Locate the cell with the specified text and output its [X, Y] center coordinate. 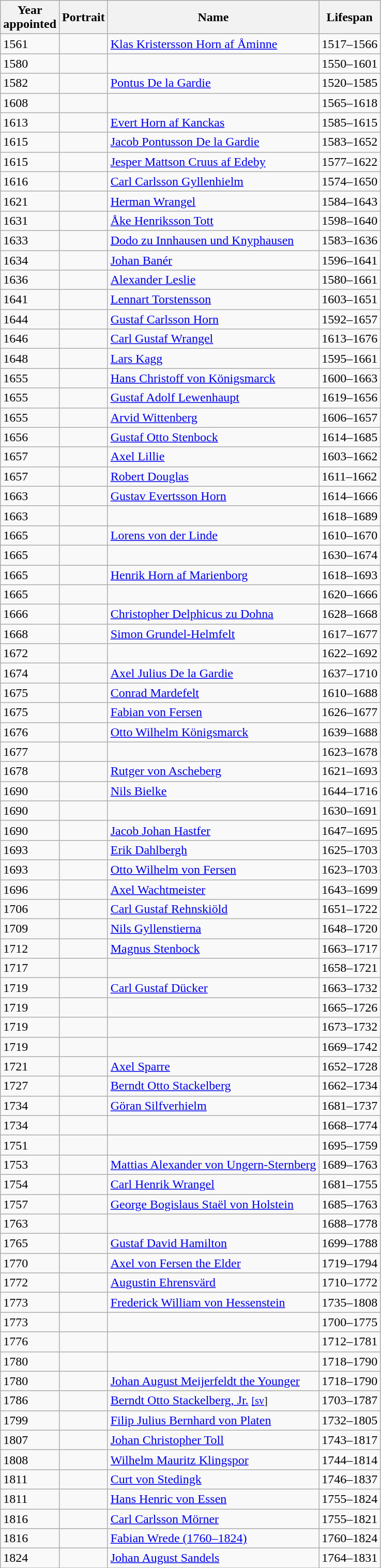
1641 [30, 300]
1616 [30, 181]
1807 [30, 1440]
1623–1703 [349, 870]
1673–1732 [349, 1027]
Fabian von Fersen [213, 712]
Herman Wrangel [213, 201]
1608 [30, 103]
Lifespan [349, 18]
1621–1693 [349, 771]
Axel Julius De la Gardie [213, 673]
1623–1678 [349, 752]
Axel Sparre [213, 1066]
1625–1703 [349, 850]
1709 [30, 929]
1755–1824 [349, 1499]
1617–1677 [349, 634]
1603–1651 [349, 300]
1636 [30, 280]
1592–1657 [349, 319]
1618–1689 [349, 516]
Evert Horn af Kanckas [213, 122]
1751 [30, 1145]
1706 [30, 909]
Johan August Meijerfeldt the Younger [213, 1381]
Augustin Ehrensvärd [213, 1283]
Mattias Alexander von Ungern-Sternberg [213, 1165]
1735–1808 [349, 1302]
Pontus De la Gardie [213, 83]
1620–1666 [349, 595]
Carl Carlsson Mörner [213, 1518]
Hans Christoff von Königsmarck [213, 378]
1755–1821 [349, 1518]
1611–1662 [349, 476]
Carl Gustaf Wrangel [213, 339]
1580 [30, 64]
1765 [30, 1244]
Carl Henrik Wrangel [213, 1184]
1622–1692 [349, 654]
1665–1726 [349, 1007]
1754 [30, 1184]
Frederick William von Hessenstein [213, 1302]
1658–1721 [349, 968]
1763 [30, 1224]
1561 [30, 44]
Gustaf David Hamilton [213, 1244]
1696 [30, 889]
1598–1640 [349, 221]
Otto Wilhelm Königsmarck [213, 732]
Gustaf Adolf Lewenhaupt [213, 398]
1565–1618 [349, 103]
1520–1585 [349, 83]
Carl Gustaf Rehnskiöld [213, 909]
1596–1641 [349, 260]
Conrad Mardefelt [213, 693]
1633 [30, 240]
1610–1688 [349, 693]
1689–1763 [349, 1165]
1621 [30, 201]
1668 [30, 634]
Jesper Mattson Cruus af Edeby [213, 162]
1808 [30, 1460]
1681–1737 [349, 1106]
1619–1656 [349, 398]
Klas Kristersson Horn af Åminne [213, 44]
1699–1788 [349, 1244]
1710–1772 [349, 1283]
Curt von Stedingk [213, 1479]
1648–1720 [349, 929]
1703–1787 [349, 1401]
1646 [30, 339]
1688–1778 [349, 1224]
1727 [30, 1086]
1613–1676 [349, 339]
1760–1824 [349, 1539]
1644–1716 [349, 791]
1613 [30, 122]
1634 [30, 260]
1618–1693 [349, 575]
1662–1734 [349, 1086]
1799 [30, 1420]
Lennart Torstensson [213, 300]
Berndt Otto Stackelberg [213, 1086]
1639–1688 [349, 732]
1631 [30, 221]
1672 [30, 654]
Otto Wilhelm von Fersen [213, 870]
Christopher Delphicus zu Dohna [213, 614]
1517–1566 [349, 44]
Carl Carlsson Gyllenhielm [213, 181]
1681–1755 [349, 1184]
1603–1662 [349, 457]
1614–1666 [349, 496]
Gustaf Carlsson Horn [213, 319]
1614–1685 [349, 437]
1647–1695 [349, 830]
1732–1805 [349, 1420]
1678 [30, 771]
Jacob Johan Hastfer [213, 830]
1600–1663 [349, 378]
1630–1691 [349, 811]
1595–1661 [349, 359]
Yearappointed [30, 18]
1666 [30, 614]
1676 [30, 732]
1648 [30, 359]
Rutger von Ascheberg [213, 771]
Johan Christopher Toll [213, 1440]
1764–1831 [349, 1558]
1663–1717 [349, 949]
1743–1817 [349, 1440]
1584–1643 [349, 201]
Wilhelm Mauritz Klingspor [213, 1460]
Robert Douglas [213, 476]
1772 [30, 1283]
Göran Silfverhielm [213, 1106]
1677 [30, 752]
1644 [30, 319]
Gustav Evertsson Horn [213, 496]
1651–1722 [349, 909]
1652–1728 [349, 1066]
Åke Henriksson Tott [213, 221]
Dodo zu Innhausen und Knyphausen [213, 240]
Gustaf Otto Stenbock [213, 437]
1583–1652 [349, 142]
1744–1814 [349, 1460]
1610–1670 [349, 535]
1719–1794 [349, 1263]
Erik Dahlbergh [213, 850]
Henrik Horn af Marienborg [213, 575]
Jacob Pontusson De la Gardie [213, 142]
1580–1661 [349, 280]
Fabian Wrede (1760–1824) [213, 1539]
1583–1636 [349, 240]
Magnus Stenbock [213, 949]
Lorens von der Linde [213, 535]
Arvid Wittenberg [213, 417]
1550–1601 [349, 64]
Lars Kagg [213, 359]
1643–1699 [349, 889]
Nils Gyllenstierna [213, 929]
Berndt Otto Stackelberg, Jr. [sv] [213, 1401]
1695–1759 [349, 1145]
1656 [30, 437]
1574–1650 [349, 181]
1637–1710 [349, 673]
1746–1837 [349, 1479]
1770 [30, 1263]
Axel von Fersen the Elder [213, 1263]
Portrait [84, 18]
1663–1732 [349, 988]
1786 [30, 1401]
1700–1775 [349, 1322]
1582 [30, 83]
1628–1668 [349, 614]
Name [213, 18]
1776 [30, 1342]
1626–1677 [349, 712]
1824 [30, 1558]
Alexander Leslie [213, 280]
1757 [30, 1204]
1669–1742 [349, 1047]
Johan Banér [213, 260]
Axel Lillie [213, 457]
Hans Henric von Essen [213, 1499]
1712 [30, 949]
1674 [30, 673]
1753 [30, 1165]
1577–1622 [349, 162]
Johan August Sandels [213, 1558]
Carl Gustaf Dücker [213, 988]
1685–1763 [349, 1204]
1630–1674 [349, 555]
Filip Julius Bernhard von Platen [213, 1420]
1668–1774 [349, 1125]
Simon Grundel-Helmfelt [213, 634]
1712–1781 [349, 1342]
1721 [30, 1066]
Nils Bielke [213, 791]
1585–1615 [349, 122]
George Bogislaus Staël von Holstein [213, 1204]
1606–1657 [349, 417]
Axel Wachtmeister [213, 889]
1717 [30, 968]
